Return the [X, Y] coordinate for the center point of the cell that contains the specified text.  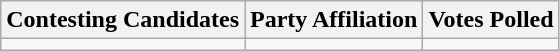
Contesting Candidates [123, 20]
Votes Polled [491, 20]
Party Affiliation [334, 20]
